For the text-containing cell, return its midpoint in [x, y] coordinate format. 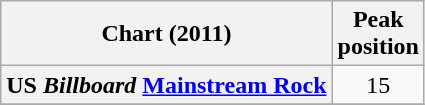
US Billboard Mainstream Rock [166, 85]
15 [378, 85]
Peakposition [378, 34]
Chart (2011) [166, 34]
